Locate the cell with the specified text and output its [x, y] center coordinate. 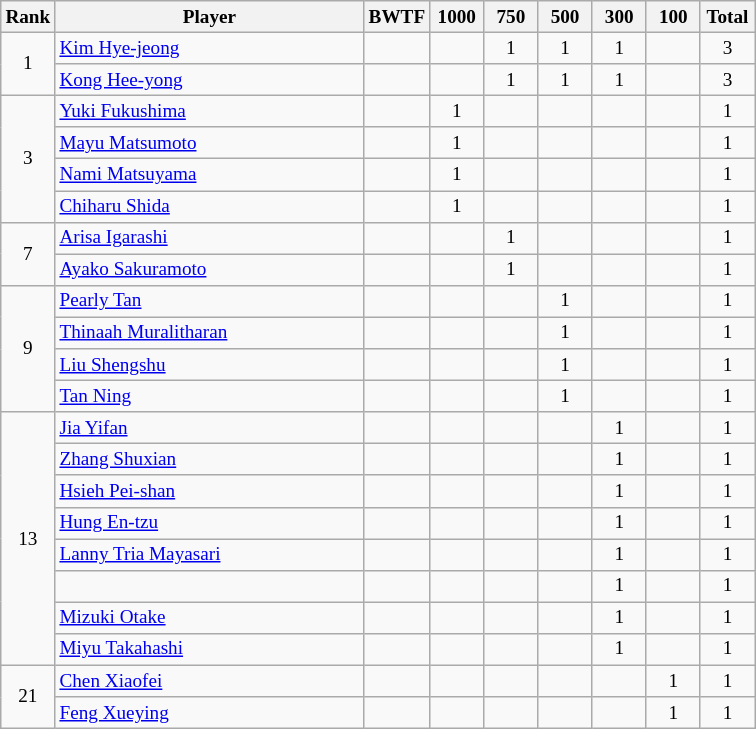
Mayu Matsumoto [210, 143]
Hung En-tzu [210, 523]
1000 [457, 17]
9 [28, 348]
Ayako Sakuramoto [210, 270]
Chiharu Shida [210, 206]
Zhang Shuxian [210, 460]
Mizuki Otake [210, 618]
Tan Ning [210, 396]
Yuki Fukushima [210, 111]
Pearly Tan [210, 301]
500 [565, 17]
7 [28, 254]
Total [727, 17]
Feng Xueying [210, 713]
Thinaah Muralitharan [210, 333]
100 [673, 17]
Chen Xiaofei [210, 681]
Miyu Takahashi [210, 649]
BWTF [397, 17]
Hsieh Pei-shan [210, 491]
Nami Matsuyama [210, 175]
Arisa Igarashi [210, 238]
Rank [28, 17]
13 [28, 538]
Lanny Tria Mayasari [210, 554]
Liu Shengshu [210, 365]
Kong Hee-yong [210, 80]
300 [619, 17]
Jia Yifan [210, 428]
Kim Hye-jeong [210, 48]
21 [28, 696]
Player [210, 17]
750 [511, 17]
